Determine the [x, y] coordinate at the center of the cell enclosing the given text.  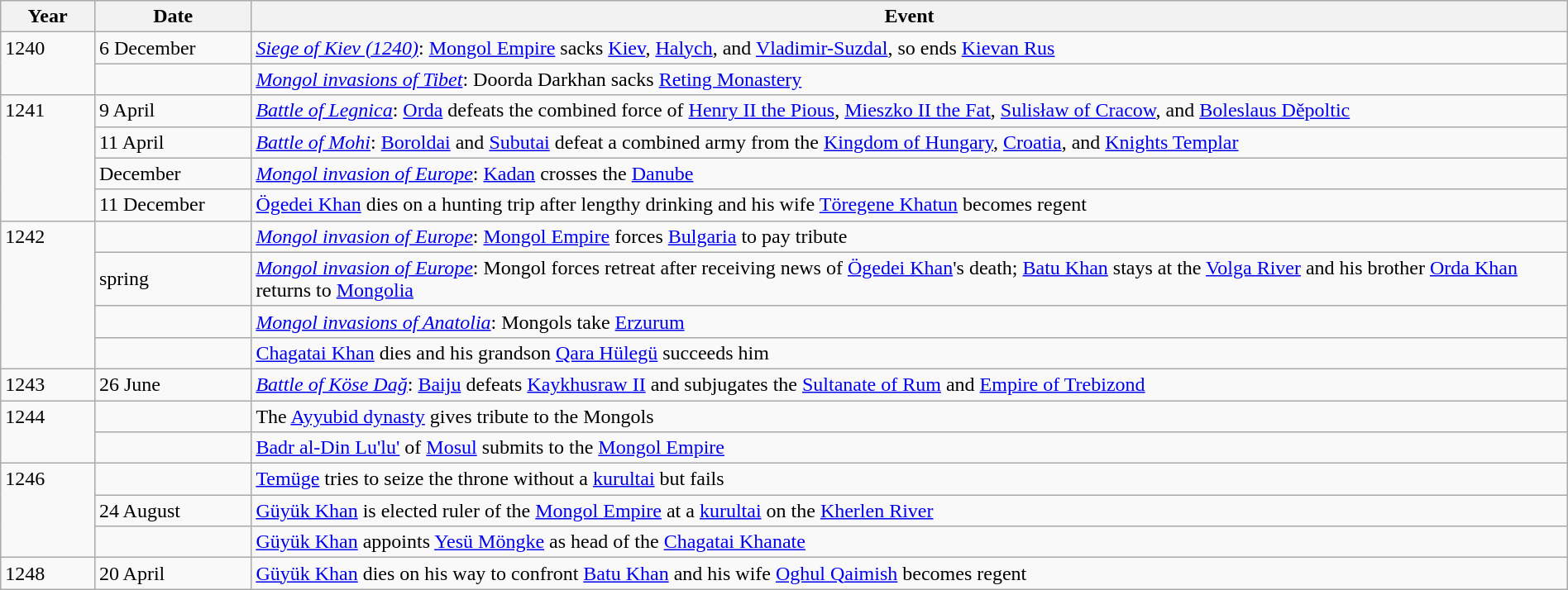
24 August [172, 511]
Battle of Köse Dağ: Baiju defeats Kaykhusraw II and subjugates the Sultanate of Rum and Empire of Trebizond [910, 384]
Mongol invasions of Tibet: Doorda Darkhan sacks Reting Monastery [910, 79]
Mongol invasions of Anatolia: Mongols take Erzurum [910, 321]
1244 [48, 431]
20 April [172, 573]
Date [172, 17]
Battle of Legnica: Orda defeats the combined force of Henry II the Pious, Mieszko II the Fat, Sulisław of Cracow, and Boleslaus Děpoltic [910, 111]
Event [910, 17]
Badr al-Din Lu'lu' of Mosul submits to the Mongol Empire [910, 448]
Chagatai Khan dies and his grandson Qara Hülegü succeeds him [910, 353]
11 April [172, 142]
Year [48, 17]
26 June [172, 384]
1243 [48, 384]
Güyük Khan dies on his way to confront Batu Khan and his wife Oghul Qaimish becomes regent [910, 573]
Temüge tries to seize the throne without a kurultai but fails [910, 479]
1241 [48, 158]
Güyük Khan appoints Yesü Möngke as head of the Chagatai Khanate [910, 542]
1246 [48, 511]
1242 [48, 294]
Mongol invasion of Europe: Kadan crosses the Danube [910, 174]
December [172, 174]
1248 [48, 573]
9 April [172, 111]
Siege of Kiev (1240): Mongol Empire sacks Kiev, Halych, and Vladimir-Suzdal, so ends Kievan Rus [910, 48]
6 December [172, 48]
Battle of Mohi: Boroldai and Subutai defeat a combined army from the Kingdom of Hungary, Croatia, and Knights Templar [910, 142]
1240 [48, 64]
Güyük Khan is elected ruler of the Mongol Empire at a kurultai on the Kherlen River [910, 511]
Mongol invasion of Europe: Mongol Empire forces Bulgaria to pay tribute [910, 236]
Ögedei Khan dies on a hunting trip after lengthy drinking and his wife Töregene Khatun becomes regent [910, 205]
The Ayyubid dynasty gives tribute to the Mongols [910, 416]
11 December [172, 205]
spring [172, 279]
